Extract the (x, y) coordinate from the center of the cell holding the provided text.  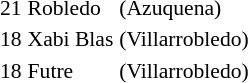
Xabi Blas (71, 40)
